For the text-containing cell, return its midpoint in (x, y) coordinate format. 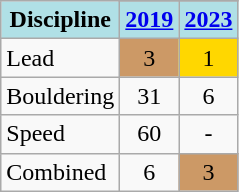
Discipline (60, 20)
60 (150, 134)
Lead (60, 58)
Bouldering (60, 96)
1 (208, 58)
- (208, 134)
31 (150, 96)
Combined (60, 172)
2023 (208, 20)
2019 (150, 20)
Speed (60, 134)
